Find where the given text appears and provide that cell's center as (x, y) coordinate. 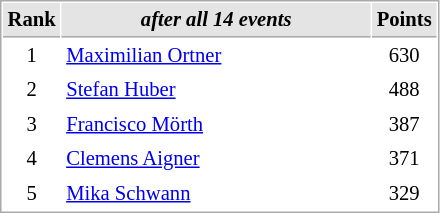
5 (32, 194)
329 (404, 194)
371 (404, 158)
Rank (32, 20)
2 (32, 90)
after all 14 events (216, 20)
Clemens Aigner (216, 158)
3 (32, 124)
630 (404, 56)
Maximilian Ortner (216, 56)
387 (404, 124)
Stefan Huber (216, 90)
488 (404, 90)
Points (404, 20)
Mika Schwann (216, 194)
Francisco Mörth (216, 124)
1 (32, 56)
4 (32, 158)
